Identify which cell holds the provided text, then report its (X, Y) central coordinate. 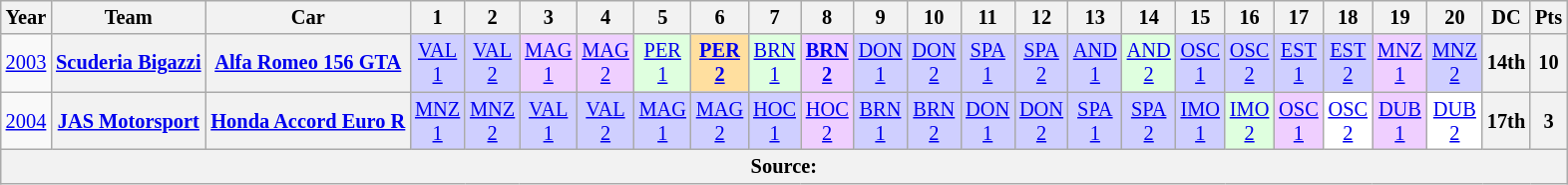
9 (881, 17)
1 (437, 17)
6 (720, 17)
JAS Motorsport (128, 121)
Team (128, 17)
Pts (1548, 17)
IMO2 (1249, 121)
IMO1 (1201, 121)
17th (1506, 121)
2004 (26, 121)
Alfa Romeo 156 GTA (307, 63)
7 (774, 17)
Scuderia Bigazzi (128, 63)
DC (1506, 17)
EST2 (1349, 63)
EST1 (1299, 63)
16 (1249, 17)
11 (987, 17)
Car (307, 17)
2003 (26, 63)
Year (26, 17)
12 (1041, 17)
HOC2 (828, 121)
PER1 (662, 63)
AND2 (1149, 63)
Honda Accord Euro R (307, 121)
19 (1400, 17)
HOC1 (774, 121)
5 (662, 17)
AND1 (1095, 63)
PER2 (720, 63)
4 (604, 17)
13 (1095, 17)
20 (1454, 17)
8 (828, 17)
17 (1299, 17)
14th (1506, 63)
18 (1349, 17)
DUB2 (1454, 121)
DUB1 (1400, 121)
15 (1201, 17)
14 (1149, 17)
Source: (784, 166)
2 (493, 17)
